Extract the [x, y] coordinate from the center of the cell holding the provided text.  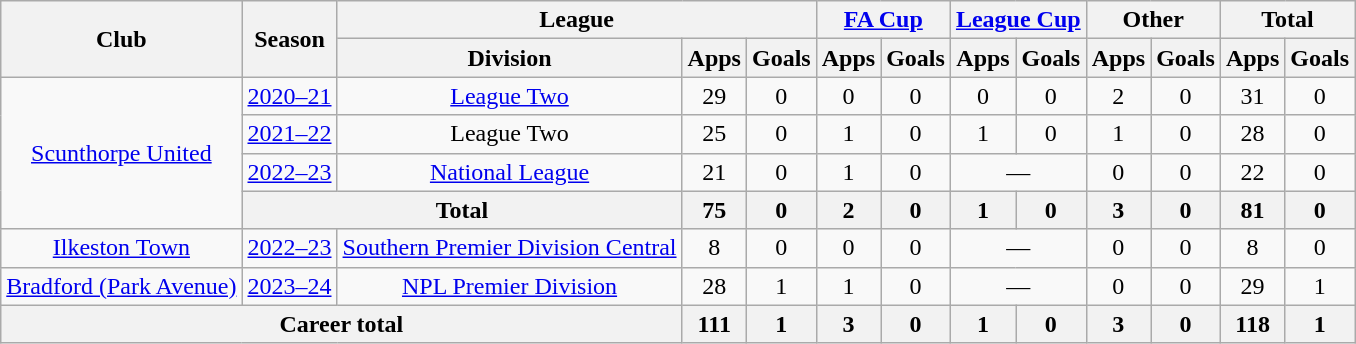
2023–24 [290, 286]
Club [122, 39]
21 [714, 172]
FA Cup [883, 20]
118 [1252, 324]
National League [510, 172]
NPL Premier Division [510, 286]
League Cup [1018, 20]
Southern Premier Division Central [510, 248]
League [576, 20]
2021–22 [290, 134]
Scunthorpe United [122, 153]
25 [714, 134]
Career total [342, 324]
31 [1252, 96]
Other [1153, 20]
Division [510, 58]
Ilkeston Town [122, 248]
Bradford (Park Avenue) [122, 286]
2020–21 [290, 96]
111 [714, 324]
81 [1252, 210]
75 [714, 210]
Season [290, 39]
22 [1252, 172]
